Pinpoint the cell where the given text exists, returning its (x, y) midpoint coordinate. 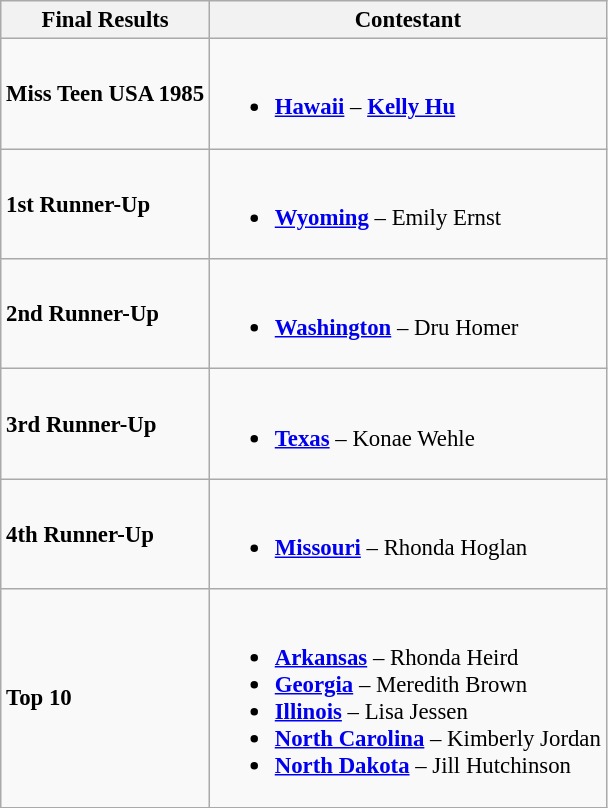
Miss Teen USA 1985 (106, 94)
Arkansas – Rhonda HeirdGeorgia – Meredith BrownIllinois – Lisa JessenNorth Carolina – Kimberly JordanNorth Dakota – Jill Hutchinson (408, 698)
2nd Runner-Up (106, 314)
Missouri – Rhonda Hoglan (408, 534)
1st Runner-Up (106, 204)
Top 10 (106, 698)
Washington – Dru Homer (408, 314)
Contestant (408, 20)
4th Runner-Up (106, 534)
Final Results (106, 20)
Wyoming – Emily Ernst (408, 204)
3rd Runner-Up (106, 424)
Hawaii – Kelly Hu (408, 94)
Texas – Konae Wehle (408, 424)
